Detect which cell encompasses the target text, then output its (X, Y) center coordinate. 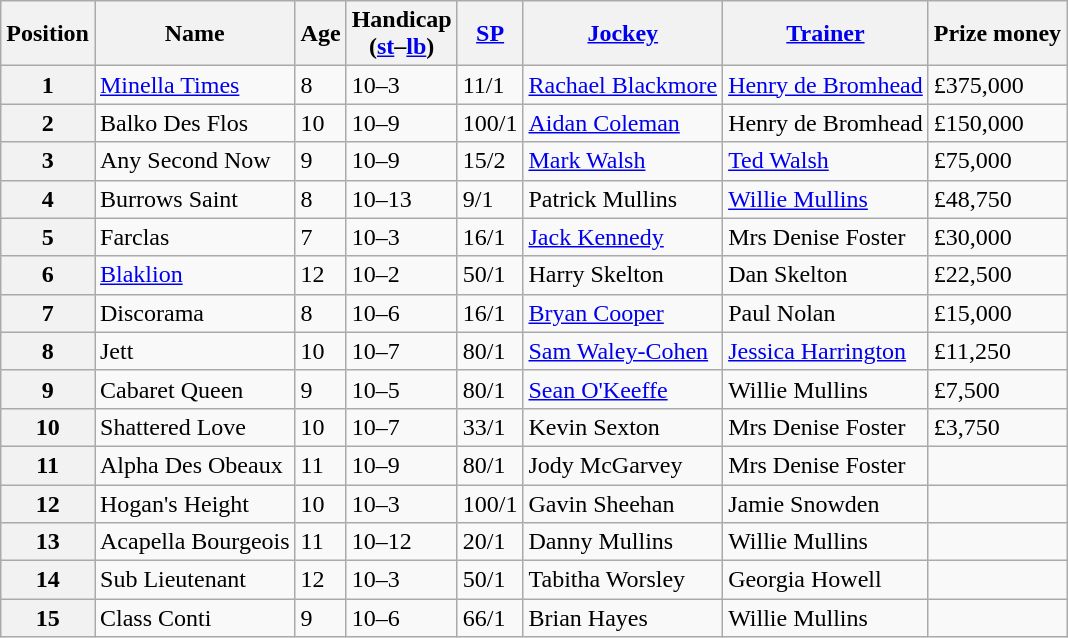
Class Conti (194, 618)
Blaklion (194, 275)
Danny Mullins (623, 542)
Dan Skelton (826, 275)
Prize money (997, 34)
Patrick Mullins (623, 199)
Paul Nolan (826, 313)
£48,750 (997, 199)
£7,500 (997, 389)
3 (48, 161)
14 (48, 580)
Farclas (194, 237)
£22,500 (997, 275)
£30,000 (997, 237)
£75,000 (997, 161)
6 (48, 275)
Acapella Bourgeois (194, 542)
10–2 (402, 275)
Handicap(st–lb) (402, 34)
15/2 (490, 161)
£375,000 (997, 85)
Harry Skelton (623, 275)
Minella Times (194, 85)
£150,000 (997, 123)
Bryan Cooper (623, 313)
Brian Hayes (623, 618)
Alpha Des Obeaux (194, 465)
4 (48, 199)
5 (48, 237)
15 (48, 618)
Any Second Now (194, 161)
Tabitha Worsley (623, 580)
10–13 (402, 199)
Sam Waley-Cohen (623, 351)
Trainer (826, 34)
Sean O'Keeffe (623, 389)
Jockey (623, 34)
Sub Lieutenant (194, 580)
Aidan Coleman (623, 123)
Position (48, 34)
Jamie Snowden (826, 503)
10–12 (402, 542)
Jody McGarvey (623, 465)
13 (48, 542)
Georgia Howell (826, 580)
Burrows Saint (194, 199)
9/1 (490, 199)
Ted Walsh (826, 161)
Jessica Harrington (826, 351)
SP (490, 34)
Cabaret Queen (194, 389)
2 (48, 123)
Gavin Sheehan (623, 503)
Discorama (194, 313)
£11,250 (997, 351)
£15,000 (997, 313)
Shattered Love (194, 427)
10–5 (402, 389)
Jett (194, 351)
Jack Kennedy (623, 237)
Rachael Blackmore (623, 85)
Hogan's Height (194, 503)
1 (48, 85)
66/1 (490, 618)
Mark Walsh (623, 161)
Age (320, 34)
Name (194, 34)
Balko Des Flos (194, 123)
Kevin Sexton (623, 427)
£3,750 (997, 427)
20/1 (490, 542)
11/1 (490, 85)
33/1 (490, 427)
